Return the (x, y) coordinate for the center point of the cell that contains the specified text.  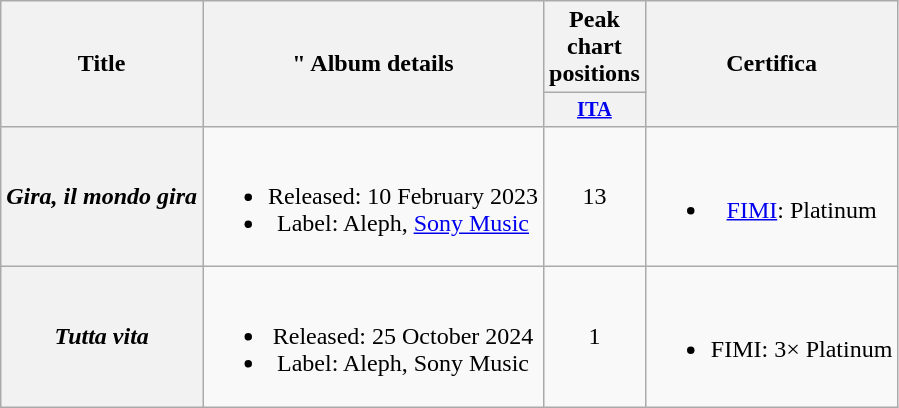
FIMI: 3× Platinum (772, 337)
Title (102, 64)
Gira, il mondo gira (102, 196)
Released: 25 October 2024Label: Aleph, Sony Music (374, 337)
ITA (595, 110)
FIMI: Platinum (772, 196)
Released: 10 February 2023Label: Aleph, Sony Music (374, 196)
1 (595, 337)
Tutta vita (102, 337)
" Album details (374, 64)
Certifica (772, 64)
Peak chart positions (595, 47)
13 (595, 196)
